Detect which cell encompasses the target text, then output its [x, y] center coordinate. 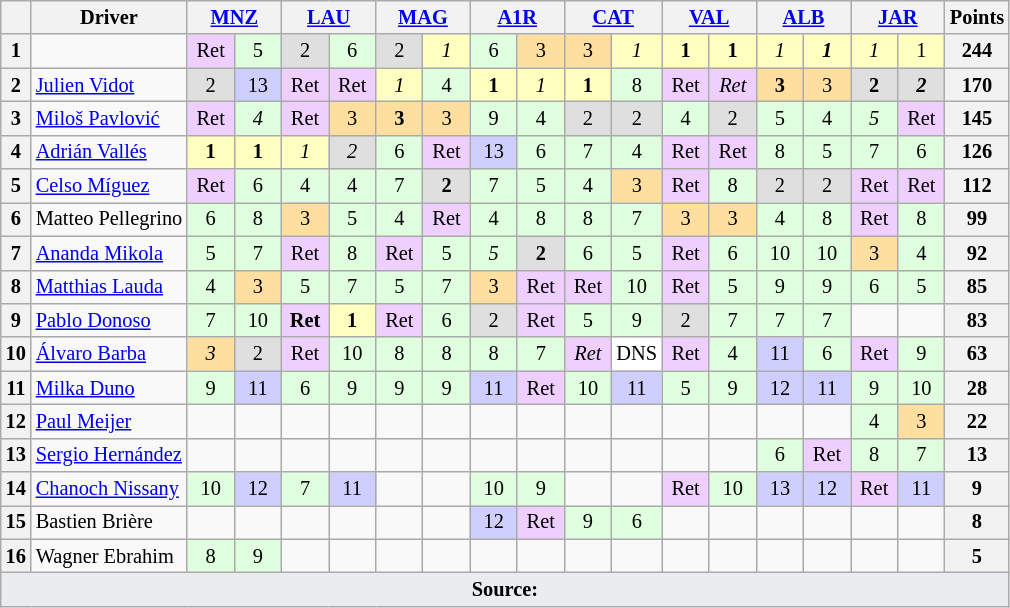
244 [977, 51]
Milka Duno [109, 388]
145 [977, 118]
28 [977, 388]
CAT [613, 17]
22 [977, 421]
Chanoch Nissany [109, 489]
A1R [517, 17]
Ananda Mikola [109, 253]
Adrián Vallés [109, 152]
Celso Míguez [109, 186]
Driver [109, 17]
Source: [505, 589]
15 [16, 522]
MNZ [234, 17]
16 [16, 556]
Wagner Ebrahim [109, 556]
ALB [803, 17]
92 [977, 253]
63 [977, 354]
170 [977, 85]
LAU [328, 17]
85 [977, 287]
JAR [898, 17]
VAL [709, 17]
Pablo Donoso [109, 320]
14 [16, 489]
Bastien Brière [109, 522]
99 [977, 219]
83 [977, 320]
Paul Meijer [109, 421]
MAG [423, 17]
Julien Vidot [109, 85]
Miloš Pavlović [109, 118]
Matteo Pellegrino [109, 219]
112 [977, 186]
DNS [637, 354]
Álvaro Barba [109, 354]
126 [977, 152]
Points [977, 17]
Matthias Lauda [109, 287]
Sergio Hernández [109, 455]
